Return the [X, Y] coordinate for the center point of the cell that contains the specified text.  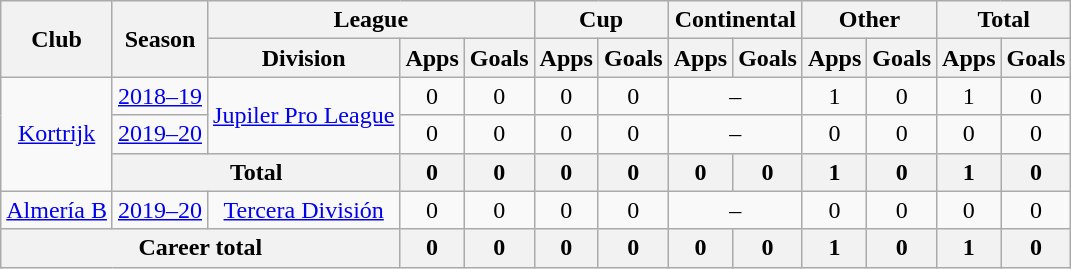
Division [304, 58]
Kortrijk [57, 134]
Other [869, 20]
Cup [601, 20]
Almería B [57, 210]
Season [160, 39]
Jupiler Pro League [304, 115]
2018–19 [160, 96]
Tercera División [304, 210]
Club [57, 39]
Continental [735, 20]
Career total [200, 248]
League [372, 20]
